Find where the given text appears and provide that cell's center as [x, y] coordinate. 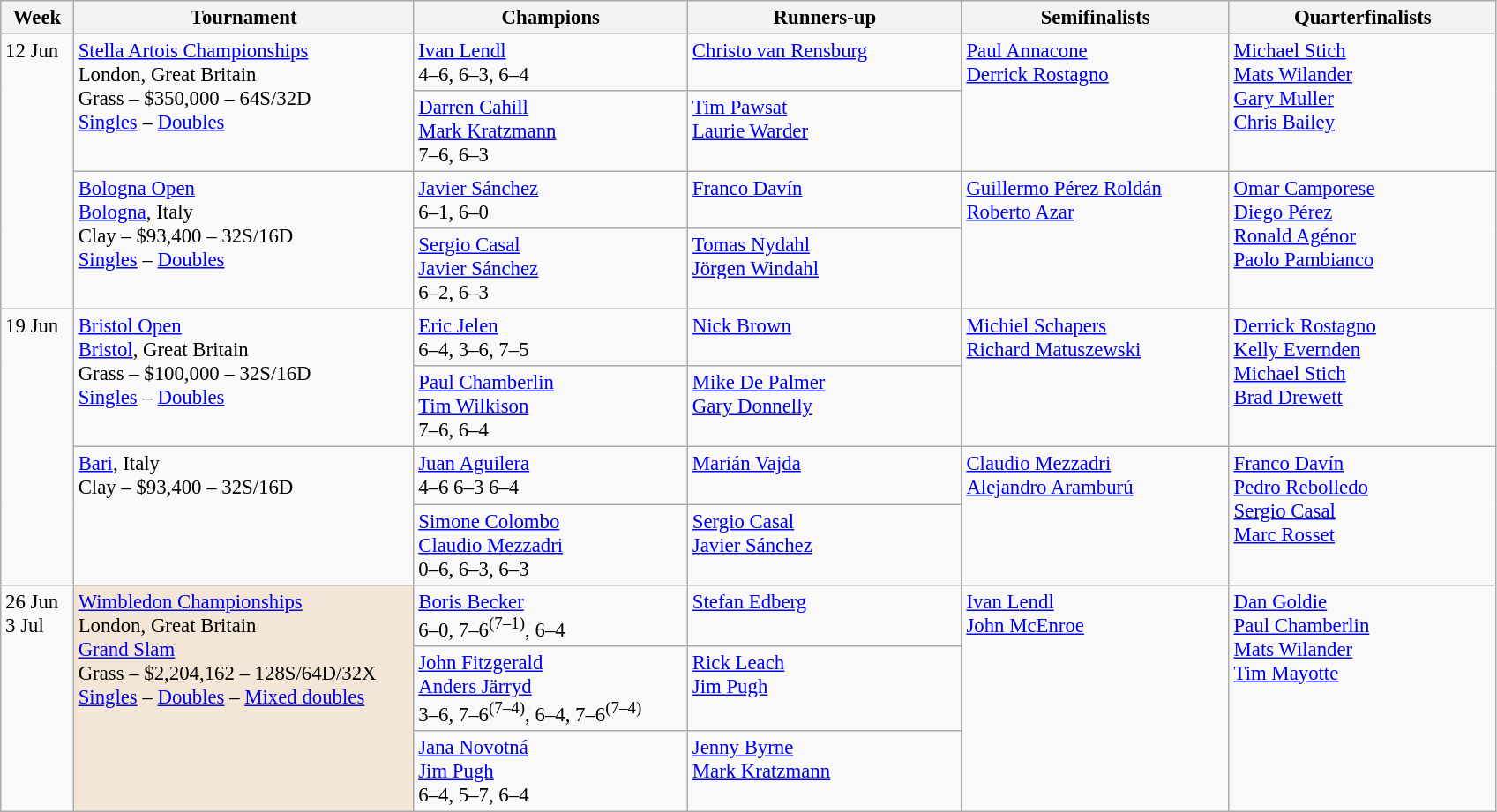
Guillermo Pérez Roldán Roberto Azar [1096, 241]
Michiel Schapers Richard Matuszewski [1096, 378]
John Fitzgerald Anders Järryd 3–6, 7–6(7–4), 6–4, 7–6(7–4) [550, 688]
Nick Brown [826, 339]
Wimbledon Championships London, Great BritainGrand SlamGrass – $2,204,162 – 128S/64D/32XSingles – Doubles – Mixed doubles [243, 698]
Tim Pawsat Laurie Warder [826, 131]
Boris Becker6–0, 7–6(7–1), 6–4 [550, 615]
Tournament [243, 18]
26 Jun3 Jul [37, 698]
Sergio Casal Javier Sánchez 6–2, 6–3 [550, 269]
Franco Davín Pedro Rebolledo Sergio Casal Marc Rosset [1362, 516]
Stella Artois ChampionshipsLondon, Great BritainGrass – $350,000 – 64S/32DSingles – Doubles [243, 103]
Omar Camporese Diego Pérez Ronald Agénor Paolo Pambianco [1362, 241]
Sergio Casal Javier Sánchez [826, 545]
Champions [550, 18]
Marián Vajda [826, 476]
Simone Colombo Claudio Mezzadri 0–6, 6–3, 6–3 [550, 545]
Paul Annacone Derrick Rostagno [1096, 103]
Javier Sánchez6–1, 6–0 [550, 201]
Derrick Rostagno Kelly Evernden Michael Stich Brad Drewett [1362, 378]
Stefan Edberg [826, 615]
Paul Chamberlin Tim Wilkison 7–6, 6–4 [550, 407]
Franco Davín [826, 201]
Christo van Rensburg [826, 63]
Ivan Lendl John McEnroe [1096, 698]
Ivan Lendl4–6, 6–3, 6–4 [550, 63]
Michael Stich Mats Wilander Gary Muller Chris Bailey [1362, 103]
Darren Cahill Mark Kratzmann 7–6, 6–3 [550, 131]
Juan Aguilera4–6 6–3 6–4 [550, 476]
Mike De Palmer Gary Donnelly [826, 407]
12 Jun [37, 172]
Semifinalists [1096, 18]
Jenny Byrne Mark Kratzmann [826, 771]
Jana Novotná Jim Pugh 6–4, 5–7, 6–4 [550, 771]
Rick Leach Jim Pugh [826, 688]
Quarterfinalists [1362, 18]
Bologna Open Bologna, ItalyClay – $93,400 – 32S/16DSingles – Doubles [243, 241]
Claudio Mezzadri Alejandro Aramburú [1096, 516]
19 Jun [37, 447]
Week [37, 18]
Bari, ItalyClay – $93,400 – 32S/16D [243, 516]
Tomas Nydahl Jörgen Windahl [826, 269]
Dan Goldie Paul Chamberlin Mats Wilander Tim Mayotte [1362, 698]
Eric Jelen6–4, 3–6, 7–5 [550, 339]
Runners-up [826, 18]
Bristol OpenBristol, Great BritainGrass – $100,000 – 32S/16DSingles – Doubles [243, 378]
